Scan for the cell matching the given text and deliver its [X, Y] coordinate at center. 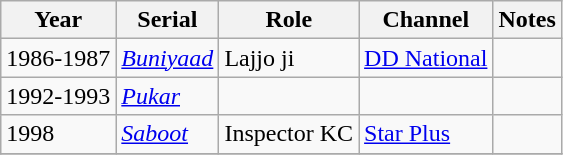
Lajjo ji [289, 58]
Notes [527, 20]
1998 [58, 134]
Channel [426, 20]
Inspector KC [289, 134]
Serial [168, 20]
Buniyaad [168, 58]
Role [289, 20]
1986-1987 [58, 58]
Pukar [168, 96]
1992-1993 [58, 96]
Year [58, 20]
DD National [426, 58]
Star Plus [426, 134]
Saboot [168, 134]
